Scan for the cell matching the given text and deliver its [X, Y] coordinate at center. 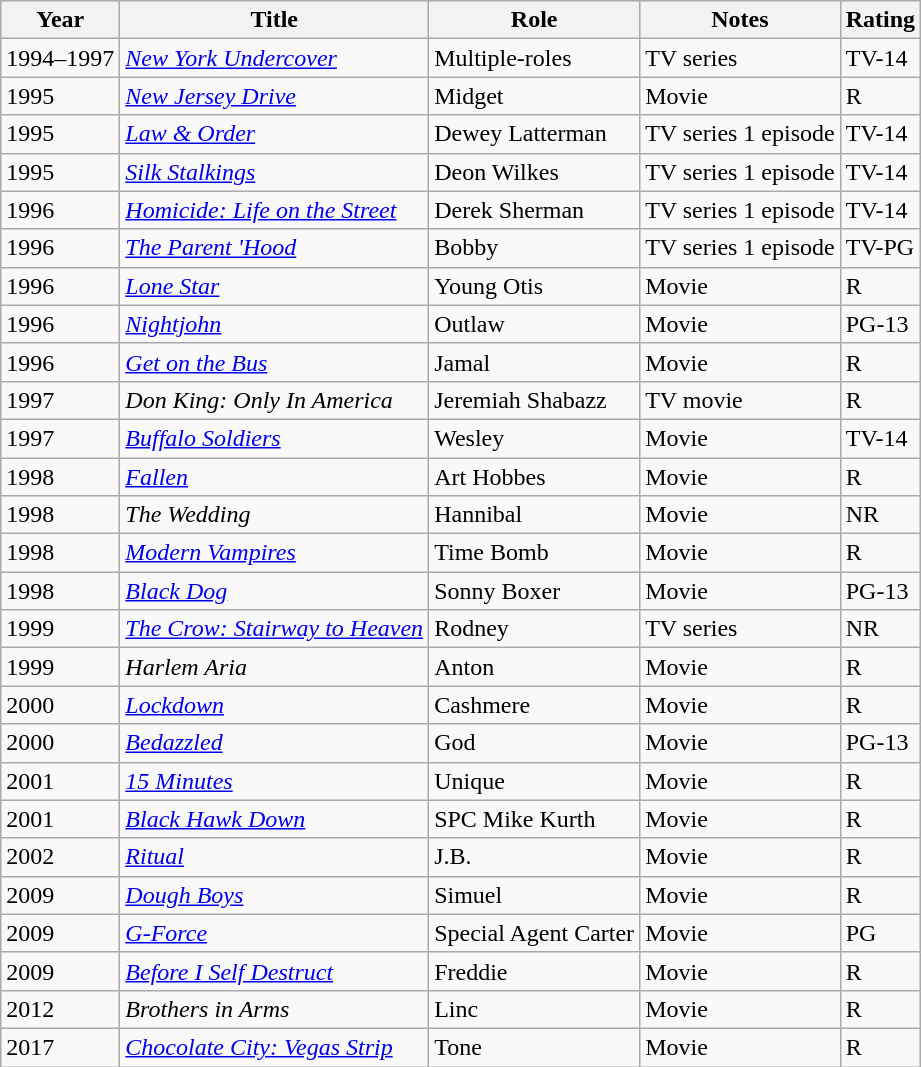
Time Bomb [534, 553]
2002 [60, 857]
Freddie [534, 971]
Year [60, 20]
Bedazzled [274, 743]
Dewey Latterman [534, 134]
Silk Stalkings [274, 172]
Nightjohn [274, 324]
Ritual [274, 857]
Modern Vampires [274, 553]
PG [880, 933]
The Parent 'Hood [274, 248]
God [534, 743]
Chocolate City: Vegas Strip [274, 1047]
The Wedding [274, 515]
Special Agent Carter [534, 933]
The Crow: Stairway to Heaven [274, 629]
New Jersey Drive [274, 96]
Outlaw [534, 324]
15 Minutes [274, 781]
Lone Star [274, 286]
Deon Wilkes [534, 172]
Hannibal [534, 515]
Harlem Aria [274, 667]
Bobby [534, 248]
Unique [534, 781]
Art Hobbes [534, 477]
Before I Self Destruct [274, 971]
Midget [534, 96]
Sonny Boxer [534, 591]
Multiple-roles [534, 58]
2012 [60, 1009]
Buffalo Soldiers [274, 438]
Young Otis [534, 286]
2017 [60, 1047]
Derek Sherman [534, 210]
Fallen [274, 477]
Cashmere [534, 705]
Rating [880, 20]
J.B. [534, 857]
Don King: Only In America [274, 400]
Dough Boys [274, 895]
Linc [534, 1009]
1994–1997 [60, 58]
Jeremiah Shabazz [534, 400]
Anton [534, 667]
Title [274, 20]
Lockdown [274, 705]
Homicide: Life on the Street [274, 210]
Tone [534, 1047]
New York Undercover [274, 58]
Notes [740, 20]
TV movie [740, 400]
Law & Order [274, 134]
Simuel [534, 895]
SPC Mike Kurth [534, 819]
Black Dog [274, 591]
Role [534, 20]
Jamal [534, 362]
TV-PG [880, 248]
Get on the Bus [274, 362]
Rodney [534, 629]
Wesley [534, 438]
Brothers in Arms [274, 1009]
Black Hawk Down [274, 819]
G-Force [274, 933]
